Capture the cell that displays the provided text and extract its [x, y] central coordinate. 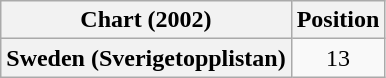
Chart (2002) [146, 20]
Sweden (Sverigetopplistan) [146, 58]
13 [338, 58]
Position [338, 20]
